Return the (X, Y) coordinate for the center point of the cell that contains the specified text.  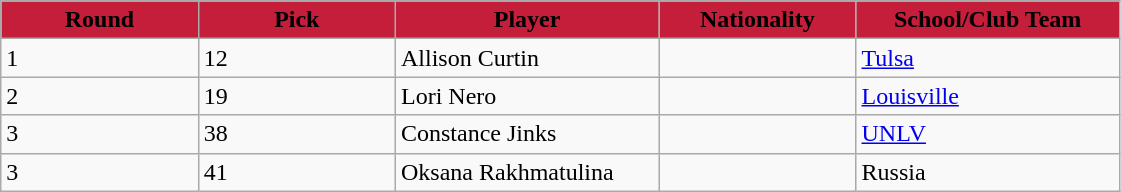
Nationality (758, 20)
Louisville (988, 96)
UNLV (988, 134)
2 (100, 96)
Constance Jinks (526, 134)
School/Club Team (988, 20)
Round (100, 20)
Allison Curtin (526, 58)
Lori Nero (526, 96)
Russia (988, 172)
Pick (296, 20)
Tulsa (988, 58)
12 (296, 58)
1 (100, 58)
Oksana Rakhmatulina (526, 172)
41 (296, 172)
38 (296, 134)
19 (296, 96)
Player (526, 20)
